Provide the (x, y) coordinate of the cell's center where the given text is located.  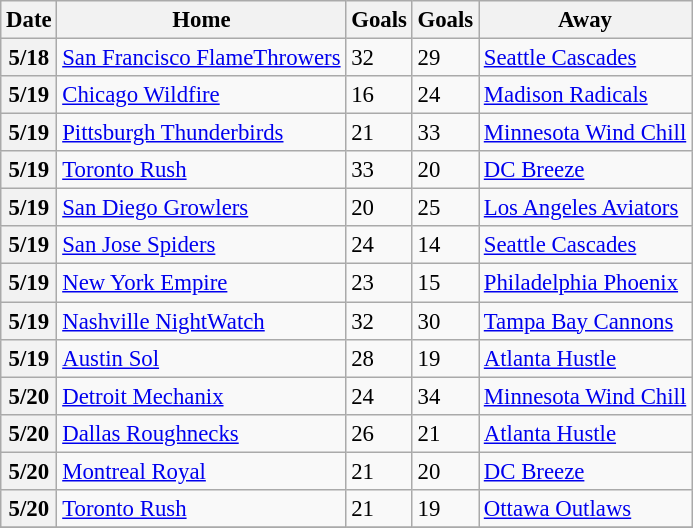
San Francisco FlameThrowers (202, 58)
23 (379, 283)
Detroit Mechanix (202, 396)
Date (29, 20)
34 (445, 396)
5/18 (29, 58)
San Diego Growlers (202, 208)
29 (445, 58)
Montreal Royal (202, 471)
Philadelphia Phoenix (584, 283)
Dallas Roughnecks (202, 433)
Madison Radicals (584, 95)
28 (379, 358)
Ottawa Outlaws (584, 509)
New York Empire (202, 283)
Tampa Bay Cannons (584, 321)
Away (584, 20)
Chicago Wildfire (202, 95)
Home (202, 20)
Pittsburgh Thunderbirds (202, 133)
25 (445, 208)
14 (445, 245)
16 (379, 95)
San Jose Spiders (202, 245)
Nashville NightWatch (202, 321)
15 (445, 283)
30 (445, 321)
26 (379, 433)
Los Angeles Aviators (584, 208)
Austin Sol (202, 358)
